Pinpoint the cell where the given text exists, returning its (x, y) midpoint coordinate. 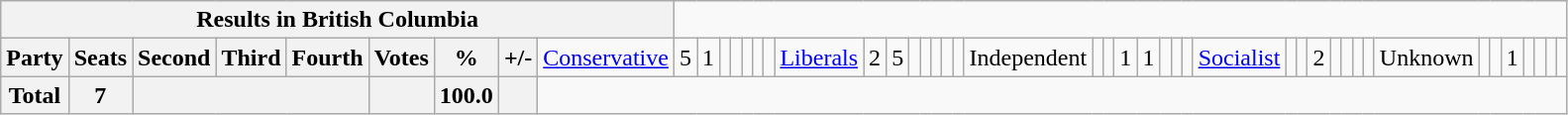
+/- (517, 57)
Third (252, 57)
Total (35, 95)
Socialist (1239, 57)
100.0 (466, 95)
Seats (100, 57)
Results in British Columbia (338, 20)
Conservative (606, 57)
Second (174, 57)
Liberals (819, 57)
Party (35, 57)
7 (100, 95)
Independent (1028, 57)
% (466, 57)
Fourth (327, 57)
Unknown (1426, 57)
Votes (401, 57)
